Return the [x, y] coordinate for the center point of the cell that contains the specified text.  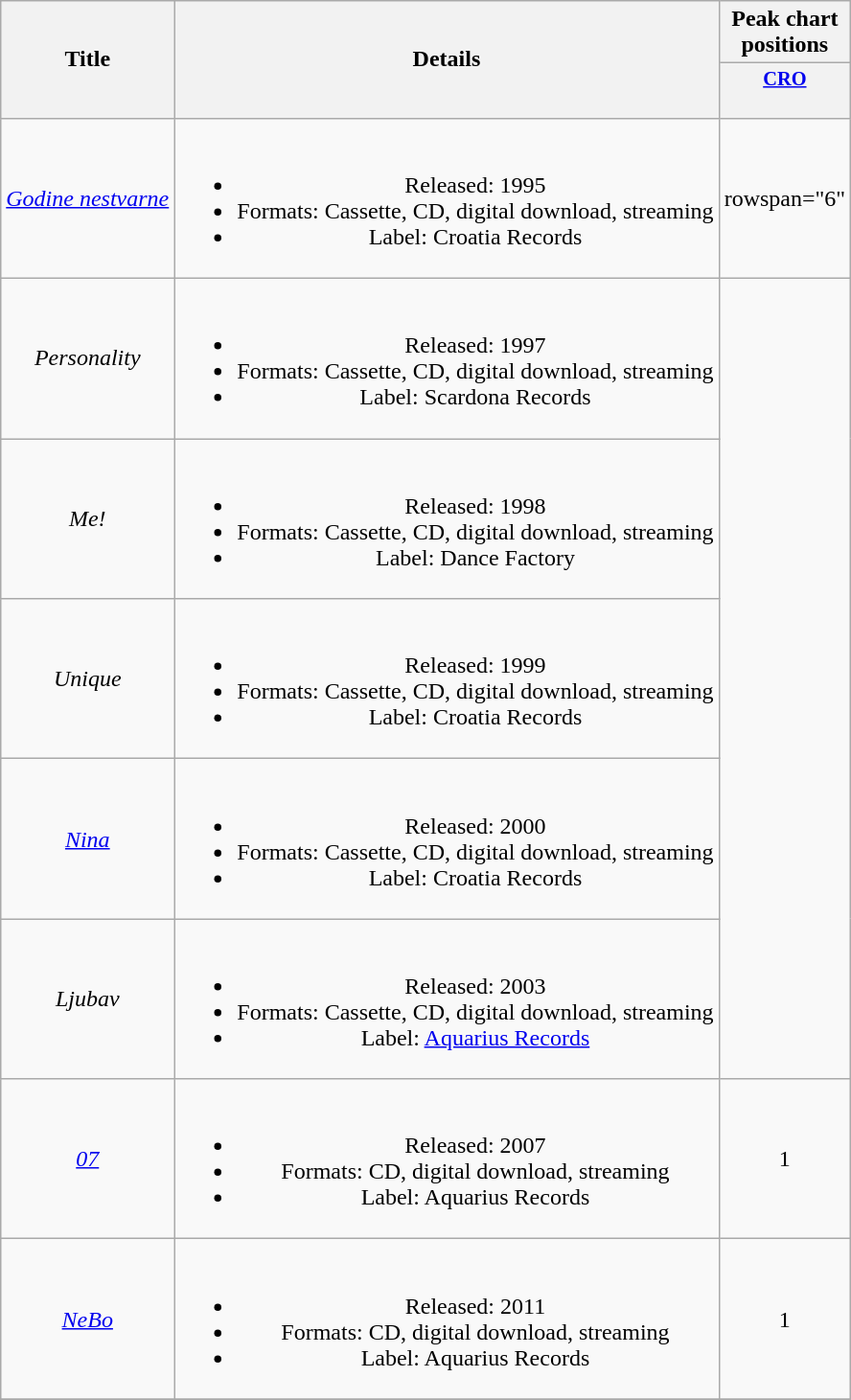
07 [88, 1159]
Title [88, 59]
Released: 2007Formats: CD, digital download, streamingLabel: Aquarius Records [447, 1159]
Released: 2000Formats: Cassette, CD, digital download, streamingLabel: Croatia Records [447, 839]
Personality [88, 358]
rowspan="6" [785, 197]
Released: 2011Formats: CD, digital download, streamingLabel: Aquarius Records [447, 1319]
Unique [88, 678]
CRO [785, 91]
Me! [88, 519]
Nina [88, 839]
Details [447, 59]
NeBo [88, 1319]
Released: 2003Formats: Cassette, CD, digital download, streamingLabel: Aquarius Records [447, 998]
Peak chart positions [785, 33]
Godine nestvarne [88, 197]
Released: 1998Formats: Cassette, CD, digital download, streamingLabel: Dance Factory [447, 519]
Released: 1995Formats: Cassette, CD, digital download, streamingLabel: Croatia Records [447, 197]
Ljubav [88, 998]
Released: 1999Formats: Cassette, CD, digital download, streamingLabel: Croatia Records [447, 678]
Released: 1997Formats: Cassette, CD, digital download, streamingLabel: Scardona Records [447, 358]
